Capture the cell that displays the provided text and extract its [X, Y] central coordinate. 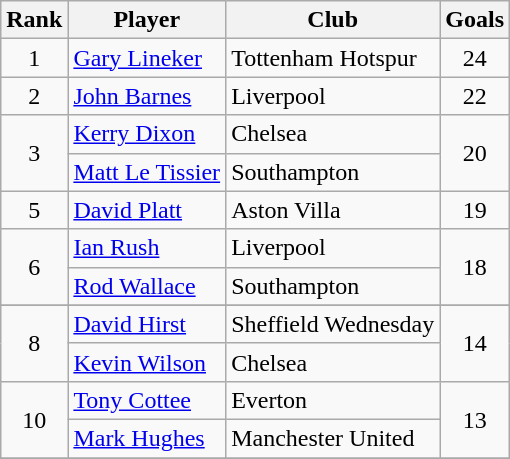
6 [34, 267]
3 [34, 153]
20 [475, 153]
Kerry Dixon [147, 134]
Everton [333, 400]
Player [147, 20]
5 [34, 210]
Rank [34, 20]
Rod Wallace [147, 286]
Club [333, 20]
Tony Cottee [147, 400]
Tottenham Hotspur [333, 58]
2 [34, 96]
Manchester United [333, 438]
Gary Lineker [147, 58]
13 [475, 419]
Sheffield Wednesday [333, 324]
24 [475, 58]
Matt Le Tissier [147, 172]
John Barnes [147, 96]
18 [475, 267]
1 [34, 58]
Kevin Wilson [147, 362]
19 [475, 210]
Aston Villa [333, 210]
Mark Hughes [147, 438]
David Hirst [147, 324]
22 [475, 96]
Goals [475, 20]
8 [34, 343]
14 [475, 343]
10 [34, 419]
Ian Rush [147, 248]
David Platt [147, 210]
